Return (X, Y) of the center of cell containing provided text 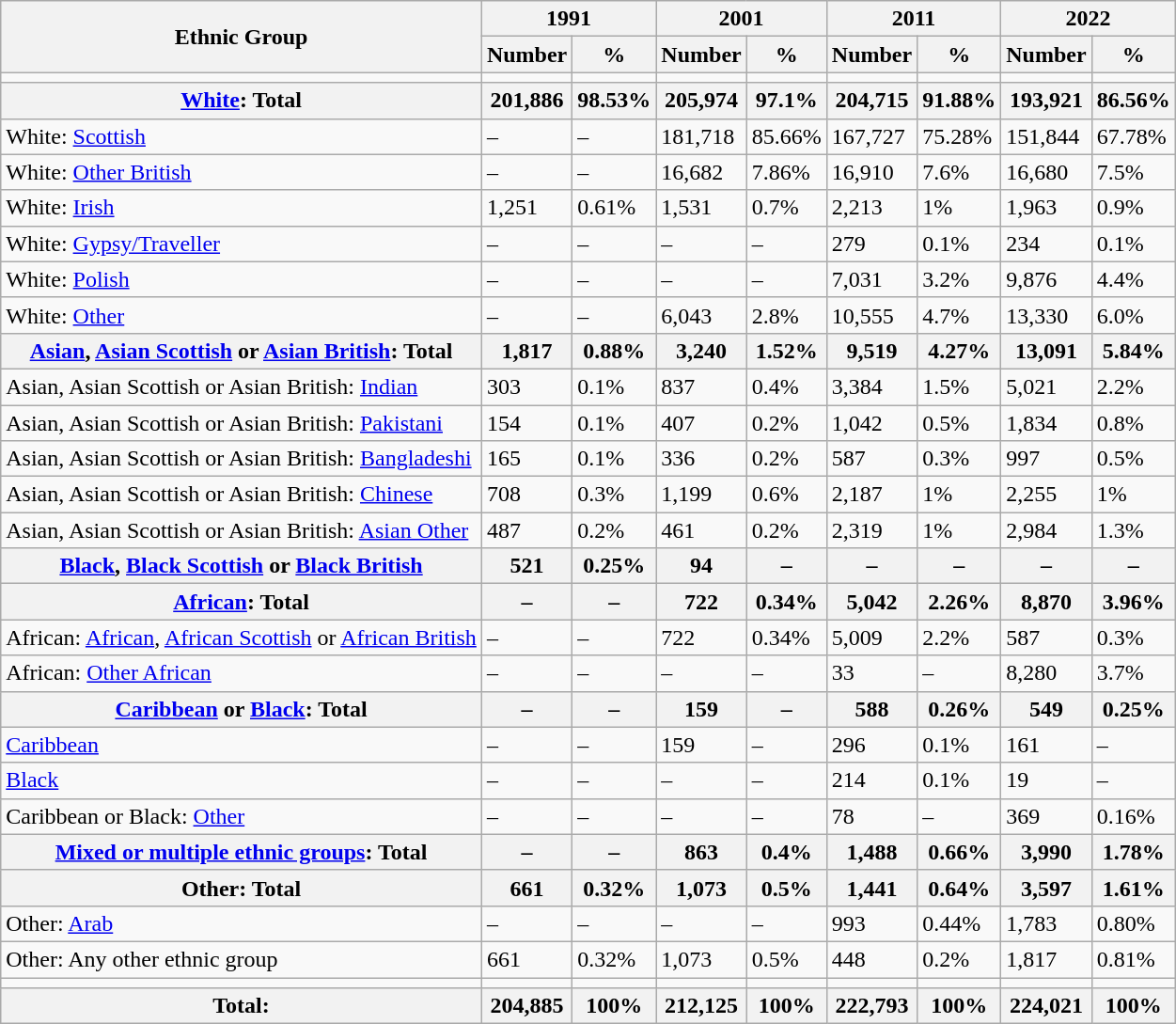
204,715 (871, 101)
0.81% (1134, 959)
0.16% (1134, 816)
303 (526, 386)
204,885 (526, 1006)
Black (242, 780)
0.6% (786, 495)
White: Irish (242, 208)
Caribbean or Black: Other (242, 816)
1,783 (1046, 923)
7.86% (786, 172)
Asian, Asian Scottish or Asian British: Total (242, 351)
369 (1046, 816)
997 (1046, 459)
3.2% (959, 279)
3.96% (1134, 602)
205,974 (701, 101)
3,240 (701, 351)
448 (871, 959)
Asian, Asian Scottish or Asian British: Asian Other (242, 530)
5,042 (871, 602)
4.7% (959, 315)
1,042 (871, 422)
1,199 (701, 495)
African: African, African Scottish or African British (242, 638)
3.7% (1134, 673)
2,187 (871, 495)
5,009 (871, 638)
Other: Any other ethnic group (242, 959)
0.66% (959, 852)
33 (871, 673)
19 (1046, 780)
0.9% (1134, 208)
1.61% (1134, 888)
336 (701, 459)
487 (526, 530)
212,125 (701, 1006)
78 (871, 816)
1,251 (526, 208)
1,963 (1046, 208)
1,488 (871, 852)
3,384 (871, 386)
9,876 (1046, 279)
0.8% (1134, 422)
1,441 (871, 888)
9,519 (871, 351)
165 (526, 459)
White: Other (242, 315)
5.84% (1134, 351)
549 (1046, 709)
1.78% (1134, 852)
279 (871, 244)
Ethnic Group (242, 37)
2,319 (871, 530)
863 (701, 852)
1.5% (959, 386)
Asian, Asian Scottish or Asian British: Indian (242, 386)
0.26% (959, 709)
0.7% (786, 208)
521 (526, 566)
13,091 (1046, 351)
161 (1046, 745)
6.0% (1134, 315)
151,844 (1046, 136)
0.61% (615, 208)
167,727 (871, 136)
1.3% (1134, 530)
91.88% (959, 101)
African: Total (242, 602)
837 (701, 386)
4.27% (959, 351)
2022 (1089, 19)
White: Other British (242, 172)
3,990 (1046, 852)
0.88% (615, 351)
Asian, Asian Scottish or Asian British: Pakistani (242, 422)
2,255 (1046, 495)
993 (871, 923)
214 (871, 780)
2.26% (959, 602)
Total: (242, 1006)
8,280 (1046, 673)
Caribbean or Black: Total (242, 709)
7.6% (959, 172)
Other: Total (242, 888)
98.53% (615, 101)
0.44% (959, 923)
461 (701, 530)
2,984 (1046, 530)
16,682 (701, 172)
8,870 (1046, 602)
407 (701, 422)
2,213 (871, 208)
Asian, Asian Scottish or Asian British: Chinese (242, 495)
4.4% (1134, 279)
Mixed or multiple ethnic groups: Total (242, 852)
Black, Black Scottish or Black British (242, 566)
193,921 (1046, 101)
10,555 (871, 315)
94 (701, 566)
1991 (568, 19)
5,021 (1046, 386)
1,834 (1046, 422)
Other: Arab (242, 923)
0.80% (1134, 923)
2001 (741, 19)
1,531 (701, 208)
7.5% (1134, 172)
16,910 (871, 172)
White: Scottish (242, 136)
White: Polish (242, 279)
154 (526, 422)
7,031 (871, 279)
African: Other African (242, 673)
588 (871, 709)
6,043 (701, 315)
1.52% (786, 351)
234 (1046, 244)
67.78% (1134, 136)
2011 (914, 19)
0.64% (959, 888)
Caribbean (242, 745)
13,330 (1046, 315)
86.56% (1134, 101)
White: Total (242, 101)
222,793 (871, 1006)
97.1% (786, 101)
85.66% (786, 136)
2.8% (786, 315)
296 (871, 745)
181,718 (701, 136)
16,680 (1046, 172)
201,886 (526, 101)
224,021 (1046, 1006)
3,597 (1046, 888)
708 (526, 495)
75.28% (959, 136)
Asian, Asian Scottish or Asian British: Bangladeshi (242, 459)
White: Gypsy/Traveller (242, 244)
